For the text-containing cell, return its midpoint in [x, y] coordinate format. 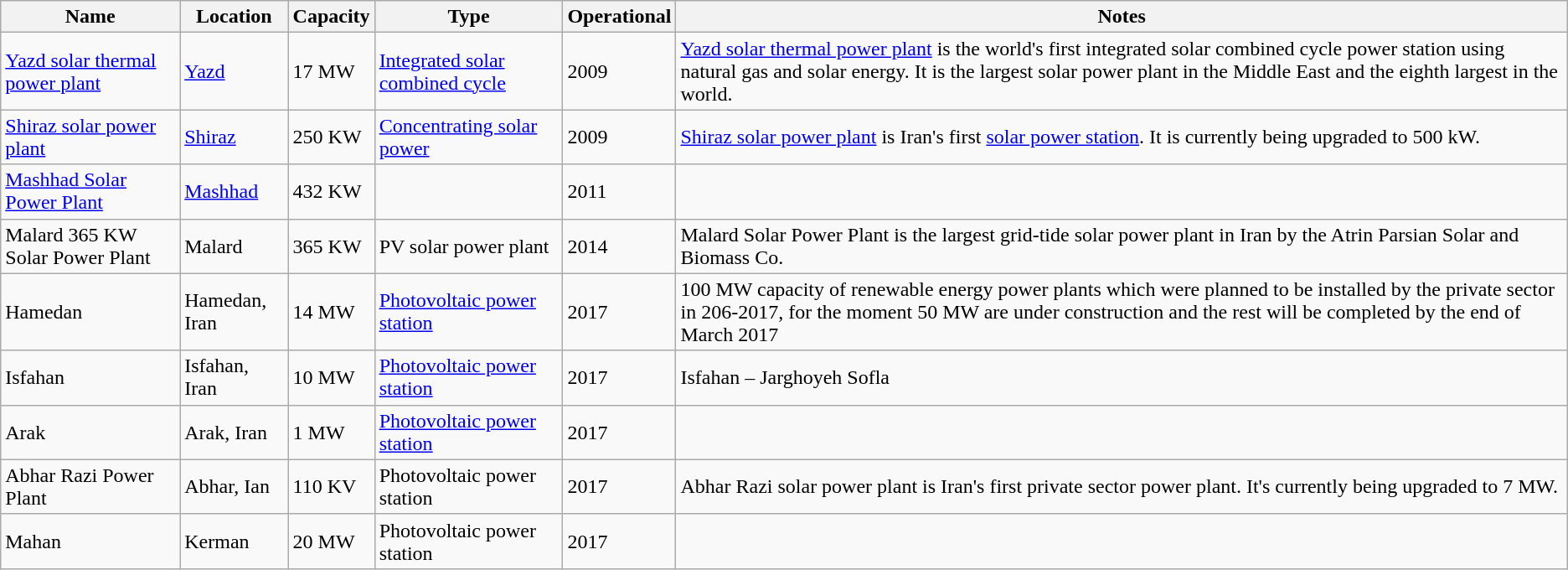
Integrated solar combined cycle [469, 71]
Yazd solar thermal power plant [90, 71]
Arak [90, 433]
Mahan [90, 541]
Isfahan – Jarghoyeh Sofla [1122, 377]
2011 [620, 191]
Abhar, Ian [235, 486]
Operational [620, 17]
Abhar Razi solar power plant is Iran's first private sector power plant. It's currently being upgraded to 7 MW. [1122, 486]
Abhar Razi Power Plant [90, 486]
10 MW [332, 377]
Type [469, 17]
Shiraz [235, 137]
2014 [620, 246]
Mashhad [235, 191]
Mashhad Solar Power Plant [90, 191]
Malard Solar Power Plant is the largest grid-tide solar power plant in Iran by the Atrin Parsian Solar and Biomass Co. [1122, 246]
1 MW [332, 433]
Capacity [332, 17]
Arak, Iran [235, 433]
110 KV [332, 486]
Shiraz solar power plant is Iran's first solar power station. It is currently being upgraded to 500 kW. [1122, 137]
250 KW [332, 137]
Isfahan, Iran [235, 377]
Malard 365 KW Solar Power Plant [90, 246]
17 MW [332, 71]
Concentrating solar power [469, 137]
Hamedan [90, 312]
Shiraz solar power plant [90, 137]
Notes [1122, 17]
Location [235, 17]
Name [90, 17]
20 MW [332, 541]
Isfahan [90, 377]
432 KW [332, 191]
Yazd [235, 71]
365 KW [332, 246]
Hamedan, Iran [235, 312]
Malard [235, 246]
Kerman [235, 541]
PV solar power plant [469, 246]
14 MW [332, 312]
